Detect which cell encompasses the target text, then output its (x, y) center coordinate. 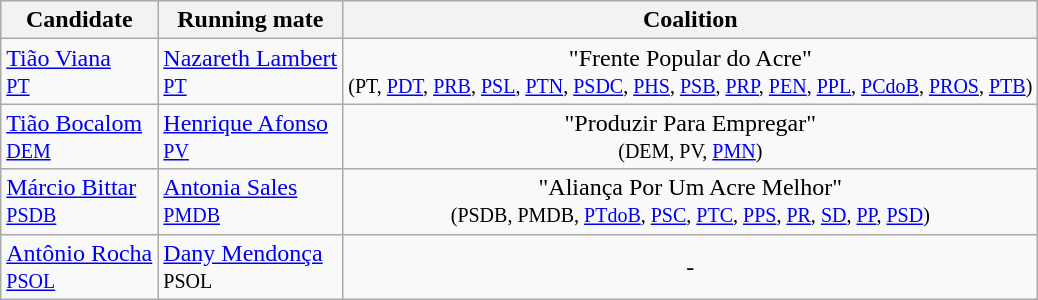
Running mate (250, 20)
- (690, 266)
Antonia SalesPMDB (250, 202)
Candidate (80, 20)
"Produzir Para Empregar"(DEM, PV, PMN) (690, 136)
Tião VianaPT (80, 72)
Márcio BittarPSDB (80, 202)
Henrique AfonsoPV (250, 136)
Antônio RochaPSOL (80, 266)
Tião BocalomDEM (80, 136)
Dany MendonçaPSOL (250, 266)
"Frente Popular do Acre"(PT, PDT, PRB, PSL, PTN, PSDC, PHS, PSB, PRP, PEN, PPL, PCdoB, PROS, PTB) (690, 72)
Nazareth LambertPT (250, 72)
Coalition (690, 20)
"Aliança Por Um Acre Melhor"(PSDB, PMDB, PTdoB, PSC, PTC, PPS, PR, SD, PP, PSD) (690, 202)
